Search for the cell housing the specified text and yield its [X, Y] center coordinate. 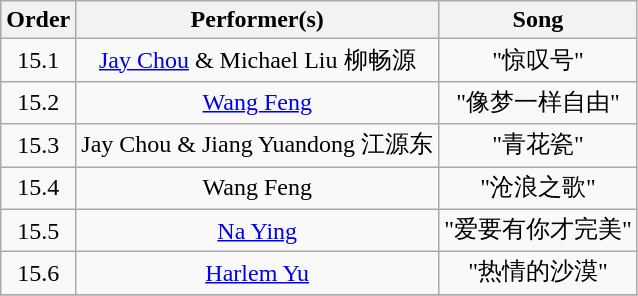
Order [38, 20]
"沧浪之歌" [538, 188]
"惊叹号" [538, 60]
Performer(s) [258, 20]
"青花瓷" [538, 146]
15.6 [38, 274]
"像梦一样自由" [538, 102]
15.4 [38, 188]
15.3 [38, 146]
Jay Chou & Jiang Yuandong 江源东 [258, 146]
Harlem Yu [258, 274]
15.1 [38, 60]
15.5 [38, 230]
Na Ying [258, 230]
"爱要有你才完美" [538, 230]
"热情的沙漠" [538, 274]
Jay Chou & Michael Liu 柳畅源 [258, 60]
Song [538, 20]
15.2 [38, 102]
